Locate the cell with the specified text and output its [x, y] center coordinate. 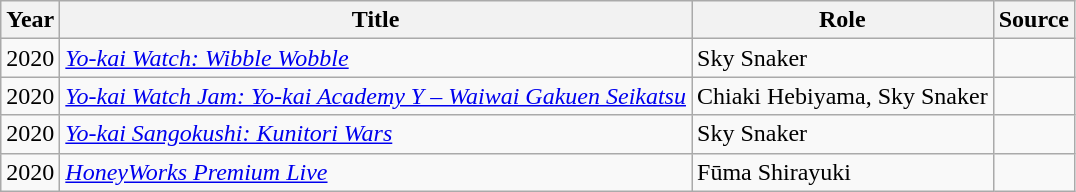
Yo-kai Watch: Wibble Wobble [376, 58]
Yo-kai Watch Jam: Yo-kai Academy Y – Waiwai Gakuen Seikatsu [376, 96]
Role [843, 20]
Fūma Shirayuki [843, 172]
Yo-kai Sangokushi: Kunitori Wars [376, 134]
HoneyWorks Premium Live [376, 172]
Title [376, 20]
Year [30, 20]
Chiaki Hebiyama, Sky Snaker [843, 96]
Source [1034, 20]
